Pinpoint the cell where the given text exists, returning its (x, y) midpoint coordinate. 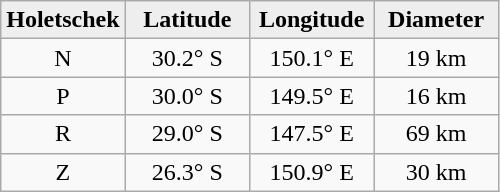
Z (63, 172)
P (63, 96)
Holetschek (63, 20)
150.1° E (312, 58)
69 km (436, 134)
N (63, 58)
16 km (436, 96)
Diameter (436, 20)
147.5° E (312, 134)
Latitude (187, 20)
29.0° S (187, 134)
Longitude (312, 20)
30.0° S (187, 96)
30.2° S (187, 58)
150.9° E (312, 172)
19 km (436, 58)
R (63, 134)
30 km (436, 172)
149.5° E (312, 96)
26.3° S (187, 172)
